Find where the given text appears and provide that cell's center as [x, y] coordinate. 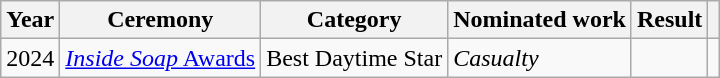
2024 [30, 58]
Category [354, 20]
Best Daytime Star [354, 58]
Year [30, 20]
Nominated work [540, 20]
Casualty [540, 58]
Ceremony [160, 20]
Inside Soap Awards [160, 58]
Result [669, 20]
